Return the (X, Y) coordinate for the center point of the cell that contains the specified text.  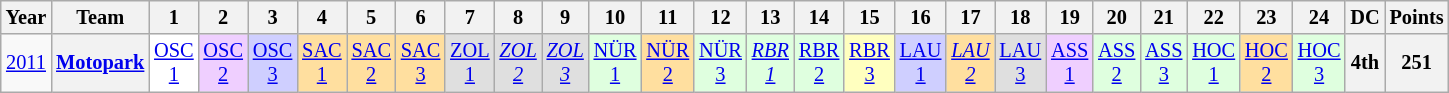
14 (819, 17)
5 (372, 17)
Team (100, 17)
13 (770, 17)
NÜR2 (668, 63)
HOC2 (1266, 63)
ZOL3 (566, 63)
4th (1364, 63)
17 (970, 17)
SAC2 (372, 63)
ASS2 (1116, 63)
23 (1266, 17)
ZOL2 (518, 63)
DC (1364, 17)
Year (26, 17)
OSC2 (224, 63)
OSC3 (272, 63)
NÜR3 (720, 63)
251 (1417, 63)
1 (174, 17)
ASS3 (1164, 63)
18 (1021, 17)
SAC1 (322, 63)
7 (470, 17)
OSC1 (174, 63)
8 (518, 17)
RBR3 (869, 63)
15 (869, 17)
2011 (26, 63)
10 (616, 17)
Motopark (100, 63)
RBR1 (770, 63)
19 (1070, 17)
HOC1 (1214, 63)
12 (720, 17)
ASS1 (1070, 63)
21 (1164, 17)
2 (224, 17)
LAU2 (970, 63)
20 (1116, 17)
HOC3 (1320, 63)
LAU1 (921, 63)
NÜR1 (616, 63)
ZOL1 (470, 63)
9 (566, 17)
Points (1417, 17)
16 (921, 17)
RBR2 (819, 63)
6 (420, 17)
11 (668, 17)
LAU3 (1021, 63)
22 (1214, 17)
4 (322, 17)
SAC3 (420, 63)
3 (272, 17)
24 (1320, 17)
